Pinpoint the cell where the given text exists, returning its [X, Y] midpoint coordinate. 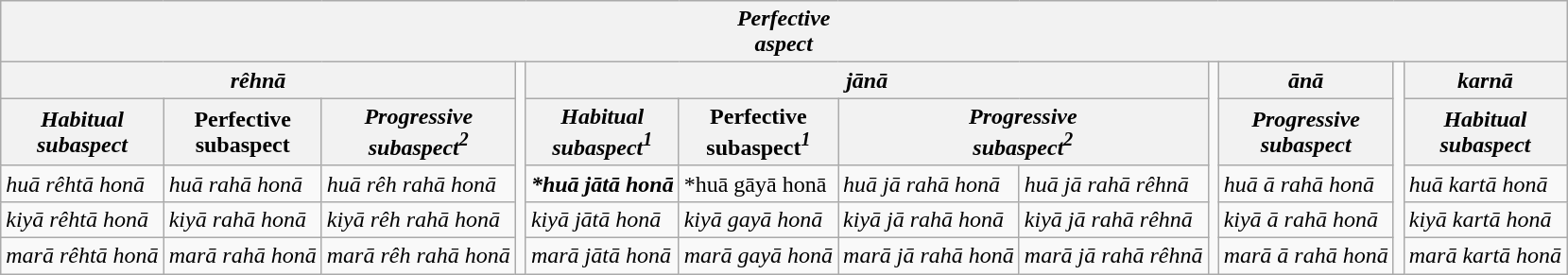
marā rêh rahā honā [418, 256]
huā rahā honā [242, 183]
huā jā rahā rêhnā [1113, 183]
huā kartā honā [1485, 183]
marā gayā honā [758, 256]
kiyā jātā honā [602, 219]
kiyā gayā honā [758, 219]
huā jā rahā honā [929, 183]
Progressivesubaspect [1306, 132]
*huā gāyā honā [758, 183]
kiyā kartā honā [1485, 219]
marā jā rahā rêhnā [1113, 256]
marā rahā honā [242, 256]
marā kartā honā [1485, 256]
kiyā jā rahā honā [929, 219]
huā rêhtā honā [82, 183]
kiyā ā rahā honā [1306, 219]
rêhnā [259, 80]
karnā [1485, 80]
marā jā rahā honā [929, 256]
ānā [1306, 80]
kiyā rêhtā honā [82, 219]
*huā jātā honā [602, 183]
huā ā rahā honā [1306, 183]
kiyā rahā honā [242, 219]
kiyā jā rahā rêhnā [1113, 219]
Habitualsubaspect1 [602, 132]
marā rêhtā honā [82, 256]
marā ā rahā honā [1306, 256]
marā jātā honā [602, 256]
Perfectivesubaspect [242, 132]
Perfectiveaspect [784, 32]
jānā [867, 80]
huā rêh rahā honā [418, 183]
kiyā rêh rahā honā [418, 219]
Perfectivesubaspect1 [758, 132]
